Locate the cell with the specified text and output its (x, y) center coordinate. 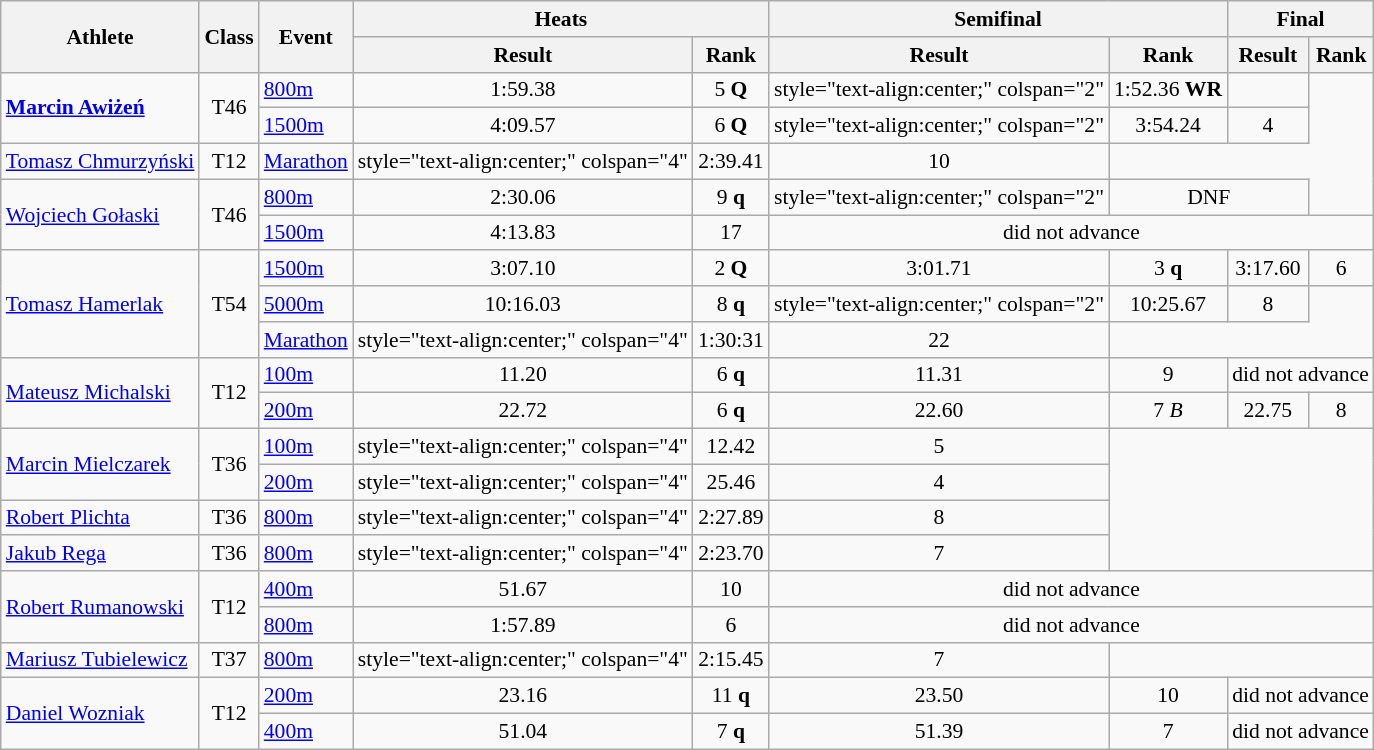
Mariusz Tubielewicz (100, 660)
Wojciech Gołaski (100, 214)
4:09.57 (523, 126)
23.50 (939, 696)
3:01.71 (939, 269)
Event (306, 36)
Jakub Rega (100, 554)
25.46 (731, 482)
51.39 (939, 732)
2 Q (731, 269)
22.75 (1268, 411)
3:17.60 (1268, 269)
7 B (1168, 411)
Mateusz Michalski (100, 392)
3 q (1168, 269)
T37 (228, 660)
11 q (731, 696)
1:59.38 (523, 90)
2:27.89 (731, 518)
5 Q (731, 90)
6 Q (731, 126)
2:23.70 (731, 554)
5000m (306, 304)
23.16 (523, 696)
Heats (561, 19)
1:30:31 (731, 340)
11.31 (939, 375)
4:13.83 (523, 233)
Robert Rumanowski (100, 606)
T54 (228, 304)
22.60 (939, 411)
51.04 (523, 732)
9 (1168, 375)
Tomasz Chmurzyński (100, 162)
5 (939, 447)
22 (939, 340)
17 (731, 233)
Athlete (100, 36)
Marcin Mielczarek (100, 464)
12.42 (731, 447)
DNF (1209, 197)
8 q (731, 304)
Class (228, 36)
10:25.67 (1168, 304)
Final (1300, 19)
1:52.36 WR (1168, 90)
Marcin Awiżeń (100, 108)
Tomasz Hamerlak (100, 304)
Robert Plichta (100, 518)
2:15.45 (731, 660)
22.72 (523, 411)
Semifinal (998, 19)
2:39.41 (731, 162)
7 q (731, 732)
51.67 (523, 589)
1:57.89 (523, 625)
9 q (731, 197)
11.20 (523, 375)
2:30.06 (523, 197)
10:16.03 (523, 304)
3:07.10 (523, 269)
3:54.24 (1168, 126)
Daniel Wozniak (100, 714)
